Identify which cell holds the provided text, then report its (X, Y) central coordinate. 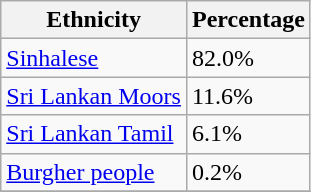
Percentage (248, 20)
Burgher people (94, 172)
11.6% (248, 96)
Sri Lankan Tamil (94, 134)
Ethnicity (94, 20)
Sinhalese (94, 58)
Sri Lankan Moors (94, 96)
0.2% (248, 172)
82.0% (248, 58)
6.1% (248, 134)
